Locate the cell with the specified text and output its [X, Y] center coordinate. 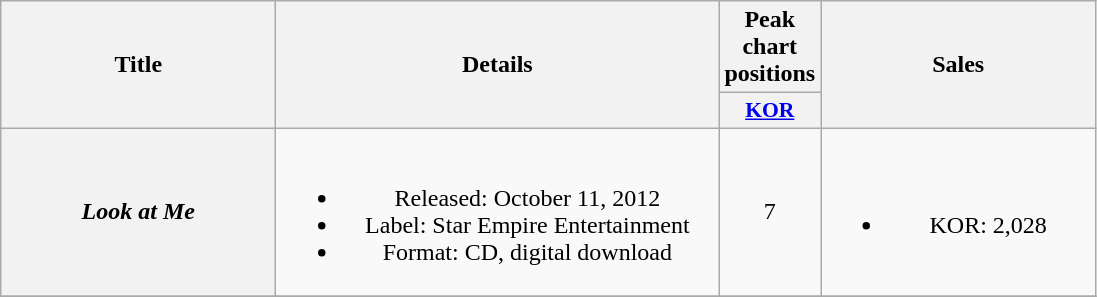
7 [770, 212]
Look at Me [138, 212]
Details [498, 65]
Title [138, 65]
KOR: 2,028 [958, 212]
Sales [958, 65]
KOR [770, 111]
Peak chartpositions [770, 47]
Released: October 11, 2012Label: Star Empire EntertainmentFormat: CD, digital download [498, 212]
